Determine the [X, Y] coordinate at the center of the cell enclosing the given text.  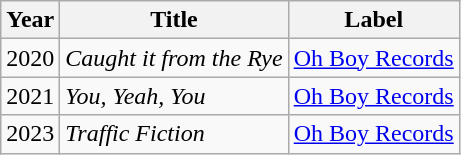
2023 [30, 134]
Label [374, 20]
Caught it from the Rye [174, 58]
2020 [30, 58]
Traffic Fiction [174, 134]
2021 [30, 96]
Year [30, 20]
You, Yeah, You [174, 96]
Title [174, 20]
